Provide the (X, Y) coordinate of the cell's center where the given text is located.  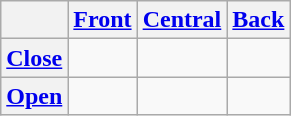
Central (182, 20)
Front (102, 20)
Close (34, 58)
Back (258, 20)
Open (34, 96)
